Search for the cell housing the specified text and yield its [X, Y] center coordinate. 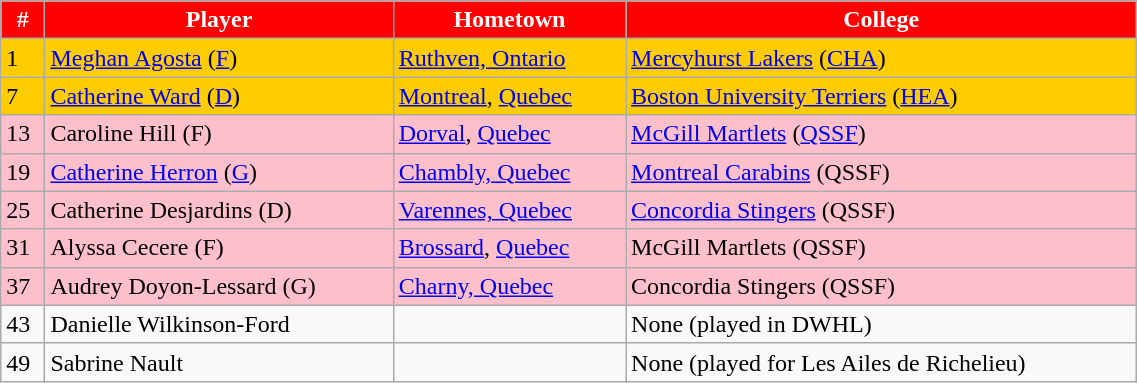
Varennes, Quebec [509, 210]
Montreal, Quebec [509, 96]
Ruthven, Ontario [509, 58]
49 [23, 362]
25 [23, 210]
37 [23, 286]
Brossard, Quebec [509, 248]
Boston University Terriers (HEA) [882, 96]
Alyssa Cecere (F) [219, 248]
13 [23, 134]
Catherine Herron (G) [219, 172]
Chambly, Quebec [509, 172]
Hometown [509, 20]
Mercyhurst Lakers (CHA) [882, 58]
Meghan Agosta (F) [219, 58]
None (played in DWHL) [882, 324]
# [23, 20]
Caroline Hill (F) [219, 134]
1 [23, 58]
7 [23, 96]
Dorval, Quebec [509, 134]
None (played for Les Ailes de Richelieu) [882, 362]
31 [23, 248]
Danielle Wilkinson-Ford [219, 324]
Sabrine Nault [219, 362]
Audrey Doyon-Lessard (G) [219, 286]
Catherine Desjardins (D) [219, 210]
College [882, 20]
Catherine Ward (D) [219, 96]
43 [23, 324]
Montreal Carabins (QSSF) [882, 172]
19 [23, 172]
Charny, Quebec [509, 286]
Player [219, 20]
